Identify which cell holds the provided text, then report its [X, Y] central coordinate. 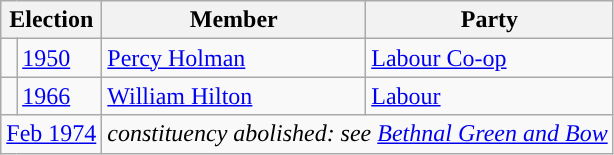
Election [52, 20]
constituency abolished: see Bethnal Green and Bow [358, 134]
Member [234, 20]
Party [490, 20]
Percy Holman [234, 58]
William Hilton [234, 96]
1966 [60, 96]
Labour [490, 96]
Labour Co-op [490, 58]
1950 [60, 58]
Feb 1974 [52, 134]
